Capture the cell that displays the provided text and extract its [x, y] central coordinate. 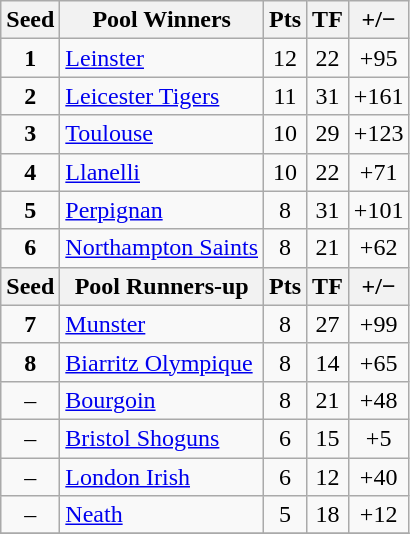
3 [30, 134]
Neath [162, 515]
London Irish [162, 477]
+95 [378, 58]
4 [30, 172]
Pool Runners-up [162, 286]
Leinster [162, 58]
Perpignan [162, 210]
1 [30, 58]
Pool Winners [162, 20]
+40 [378, 477]
2 [30, 96]
+12 [378, 515]
Munster [162, 324]
+5 [378, 438]
+161 [378, 96]
15 [328, 438]
14 [328, 362]
Biarritz Olympique [162, 362]
29 [328, 134]
+99 [378, 324]
+62 [378, 248]
+65 [378, 362]
Northampton Saints [162, 248]
27 [328, 324]
+101 [378, 210]
11 [286, 96]
+71 [378, 172]
+48 [378, 400]
Leicester Tigers [162, 96]
18 [328, 515]
Bristol Shoguns [162, 438]
7 [30, 324]
+123 [378, 134]
Llanelli [162, 172]
Bourgoin [162, 400]
Toulouse [162, 134]
